Return (x, y) of the center of cell containing provided text 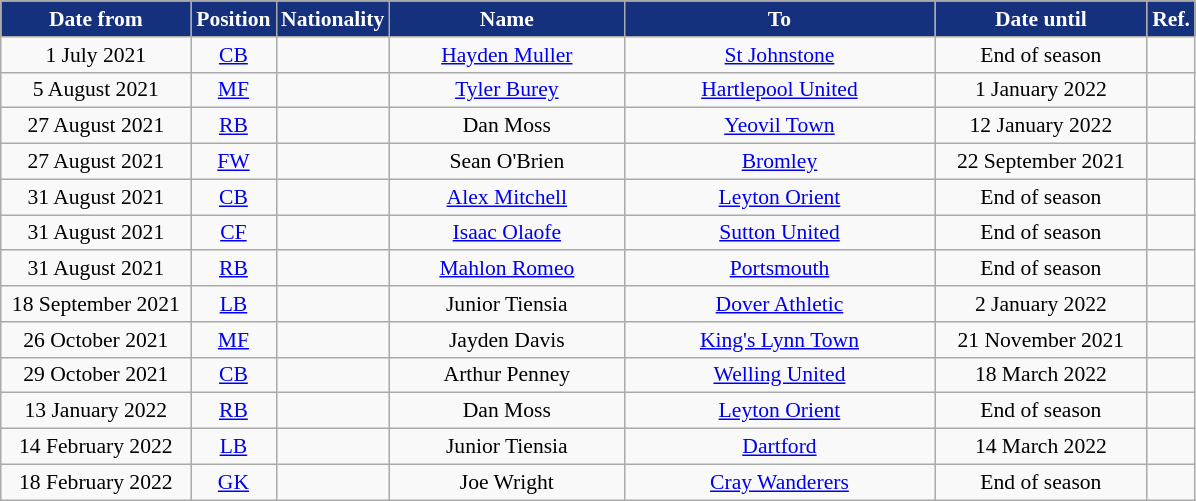
2 January 2022 (1042, 304)
GK (234, 482)
Dartford (779, 447)
Arthur Penney (506, 375)
Cray Wanderers (779, 482)
22 September 2021 (1042, 162)
CF (234, 233)
Name (506, 19)
29 October 2021 (96, 375)
Nationality (332, 19)
18 September 2021 (96, 304)
Jayden Davis (506, 340)
Dover Athletic (779, 304)
Mahlon Romeo (506, 269)
Bromley (779, 162)
1 January 2022 (1042, 90)
Tyler Burey (506, 90)
To (779, 19)
13 January 2022 (96, 411)
1 July 2021 (96, 55)
Date until (1042, 19)
Ref. (1171, 19)
King's Lynn Town (779, 340)
Alex Mitchell (506, 197)
Welling United (779, 375)
Position (234, 19)
Sutton United (779, 233)
14 February 2022 (96, 447)
12 January 2022 (1042, 126)
Sean O'Brien (506, 162)
Joe Wright (506, 482)
Date from (96, 19)
Hartlepool United (779, 90)
Portsmouth (779, 269)
Yeovil Town (779, 126)
FW (234, 162)
Hayden Muller (506, 55)
21 November 2021 (1042, 340)
26 October 2021 (96, 340)
5 August 2021 (96, 90)
14 March 2022 (1042, 447)
18 February 2022 (96, 482)
St Johnstone (779, 55)
Isaac Olaofe (506, 233)
18 March 2022 (1042, 375)
